Identify which cell holds the provided text, then report its [x, y] central coordinate. 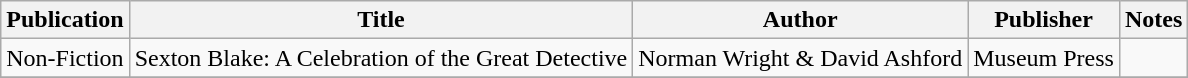
Museum Press [1044, 58]
Title [381, 20]
Author [800, 20]
Non-Fiction [65, 58]
Sexton Blake: A Celebration of the Great Detective [381, 58]
Notes [1153, 20]
Publisher [1044, 20]
Publication [65, 20]
Norman Wright & David Ashford [800, 58]
